Locate the cell with the specified text and output its (X, Y) center coordinate. 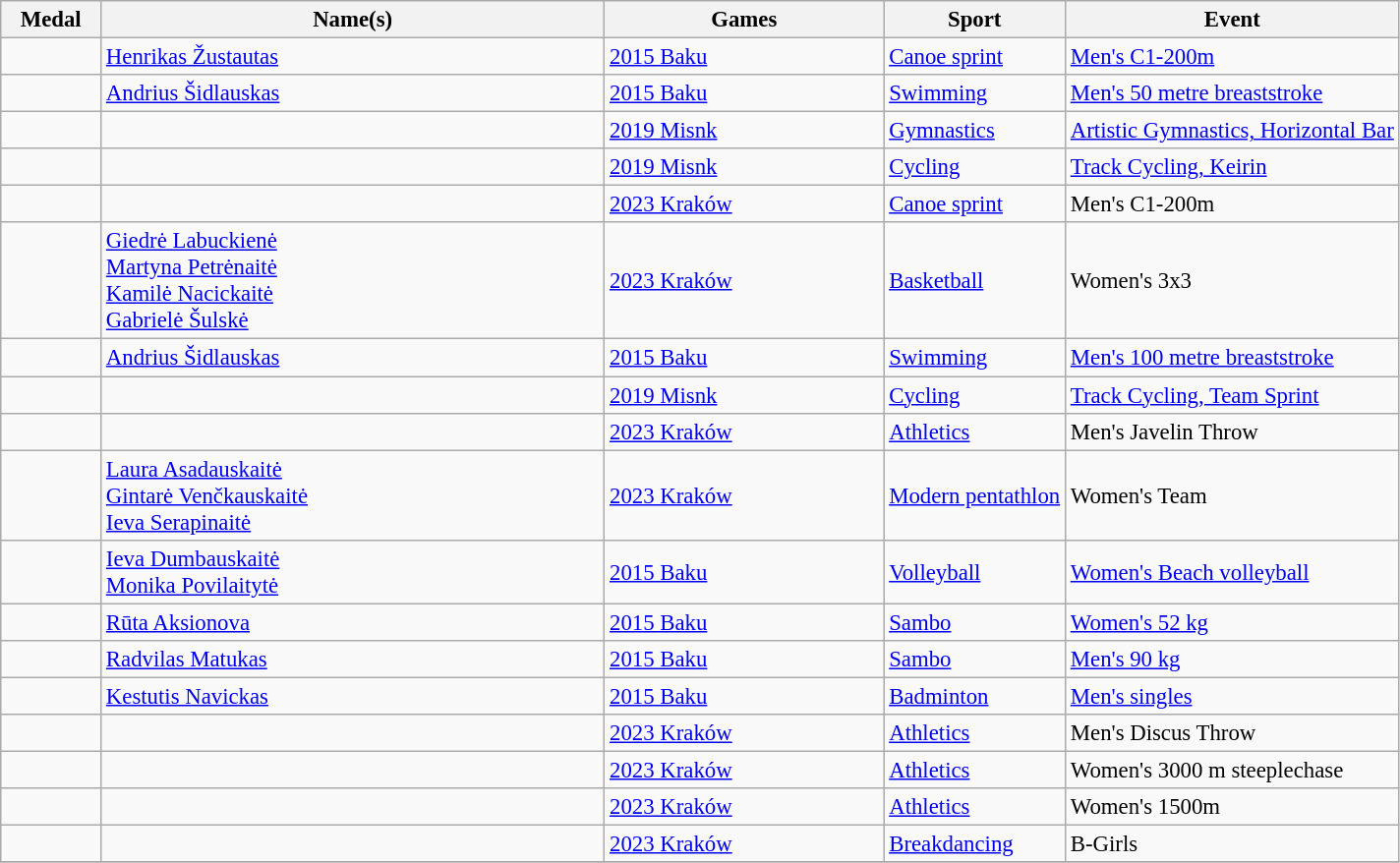
Gymnastics (975, 131)
Men's 90 kg (1232, 660)
Games (744, 20)
B-Girls (1232, 844)
Men's 50 metre breaststroke (1232, 93)
Men's Discus Throw (1232, 733)
Women's Beach volleyball (1232, 572)
Women's 52 kg (1232, 622)
Women's Team (1232, 495)
Sport (975, 20)
Ieva DumbauskaitėMonika Povilaitytė (353, 572)
Volleyball (975, 572)
Medal (51, 20)
Women's 3x3 (1232, 281)
Artistic Gymnastics, Horizontal Bar (1232, 131)
Men's 100 metre breaststroke (1232, 358)
Track Cycling, Keirin (1232, 167)
Track Cycling, Team Sprint (1232, 395)
Radvilas Matukas (353, 660)
Women's 1500m (1232, 807)
Basketball (975, 281)
Men's Javelin Throw (1232, 431)
Name(s) (353, 20)
Breakdancing (975, 844)
Women's 3000 m steeplechase (1232, 770)
Henrikas Žustautas (353, 57)
Men's singles (1232, 696)
Event (1232, 20)
Laura AsadauskaitėGintarė VenčkauskaitėIeva Serapinaitė (353, 495)
Kestutis Navickas (353, 696)
Modern pentathlon (975, 495)
Rūta Aksionova (353, 622)
Badminton (975, 696)
Giedrė LabuckienėMartyna PetrėnaitėKamilė NacickaitėGabrielė Šulskė (353, 281)
